Locate the cell with the specified text and output its (X, Y) center coordinate. 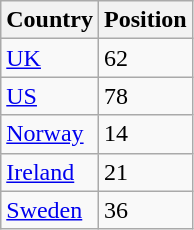
14 (145, 134)
UK (50, 58)
21 (145, 172)
Ireland (50, 172)
36 (145, 210)
62 (145, 58)
Position (145, 20)
US (50, 96)
Country (50, 20)
Norway (50, 134)
Sweden (50, 210)
78 (145, 96)
